Scan for the cell matching the given text and deliver its (X, Y) coordinate at center. 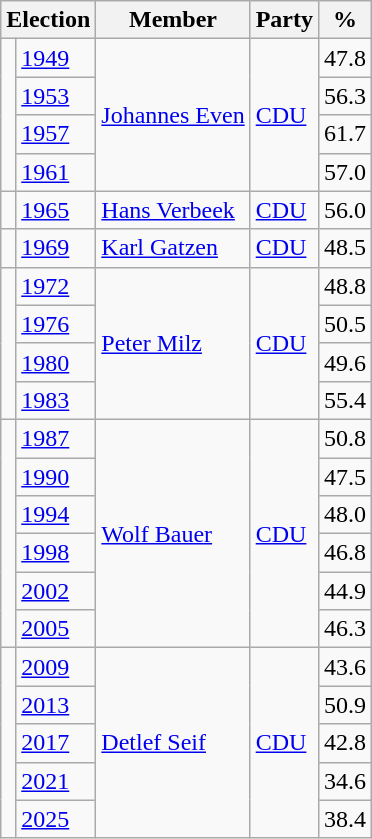
Hans Verbeek (173, 210)
Karl Gatzen (173, 248)
48.8 (346, 286)
57.0 (346, 172)
44.9 (346, 591)
55.4 (346, 400)
1998 (56, 553)
46.8 (346, 553)
1965 (56, 210)
56.3 (346, 96)
2017 (56, 743)
2025 (56, 819)
1972 (56, 286)
47.8 (346, 58)
1957 (56, 134)
Member (173, 20)
56.0 (346, 210)
2009 (56, 667)
48.0 (346, 515)
1969 (56, 248)
Party (284, 20)
1980 (56, 362)
38.4 (346, 819)
Peter Milz (173, 343)
49.6 (346, 362)
46.3 (346, 629)
2021 (56, 781)
1961 (56, 172)
2013 (56, 705)
48.5 (346, 248)
Wolf Bauer (173, 533)
43.6 (346, 667)
% (346, 20)
50.5 (346, 324)
61.7 (346, 134)
1949 (56, 58)
1994 (56, 515)
Johannes Even (173, 115)
1990 (56, 477)
1953 (56, 96)
42.8 (346, 743)
50.8 (346, 438)
2002 (56, 591)
2005 (56, 629)
Election (48, 20)
Detlef Seif (173, 743)
47.5 (346, 477)
1987 (56, 438)
34.6 (346, 781)
1976 (56, 324)
50.9 (346, 705)
1983 (56, 400)
